Identify which cell holds the provided text, then report its [x, y] central coordinate. 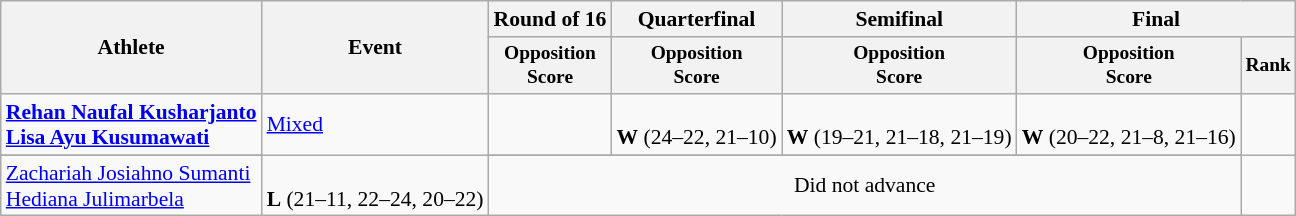
Rank [1268, 66]
W (20–22, 21–8, 21–16) [1129, 124]
L (21–11, 22–24, 20–22) [376, 186]
W (24–22, 21–10) [696, 124]
Round of 16 [550, 19]
Final [1156, 19]
Did not advance [865, 186]
W (19–21, 21–18, 21–19) [900, 124]
Zachariah Josiahno SumantiHediana Julimarbela [132, 186]
Quarterfinal [696, 19]
Athlete [132, 48]
Event [376, 48]
Mixed [376, 124]
Semifinal [900, 19]
Rehan Naufal KusharjantoLisa Ayu Kusumawati [132, 124]
